Extract the [x, y] coordinate from the center of the cell holding the provided text.  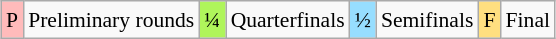
Semifinals [427, 20]
Quarterfinals [288, 20]
¼ [212, 20]
F [489, 20]
Final [528, 20]
½ [363, 20]
P [12, 20]
Preliminary rounds [111, 20]
